Extract the [X, Y] coordinate from the center of the cell holding the provided text.  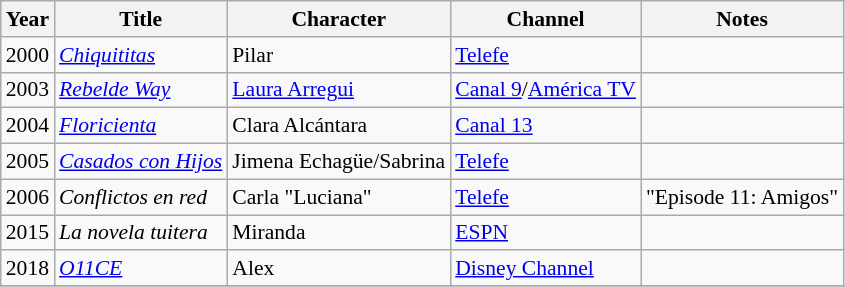
Canal 13 [546, 126]
Miranda [338, 233]
2000 [28, 55]
Notes [742, 19]
2015 [28, 233]
Jimena Echagüe/Sabrina [338, 162]
Channel [546, 19]
Laura Arregui [338, 90]
Canal 9/América TV [546, 90]
La novela tuitera [140, 233]
O11CE [140, 269]
Conflictos en red [140, 197]
Clara Alcántara [338, 126]
ESPN [546, 233]
"Episode 11: Amigos" [742, 197]
2006 [28, 197]
Casados con Hijos [140, 162]
Carla "Luciana" [338, 197]
Rebelde Way [140, 90]
Title [140, 19]
Disney Channel [546, 269]
2003 [28, 90]
Alex [338, 269]
Year [28, 19]
Character [338, 19]
Chiquititas [140, 55]
2018 [28, 269]
2004 [28, 126]
Pilar [338, 55]
Floricienta [140, 126]
2005 [28, 162]
